Extract the (x, y) coordinate from the center of the cell holding the provided text.  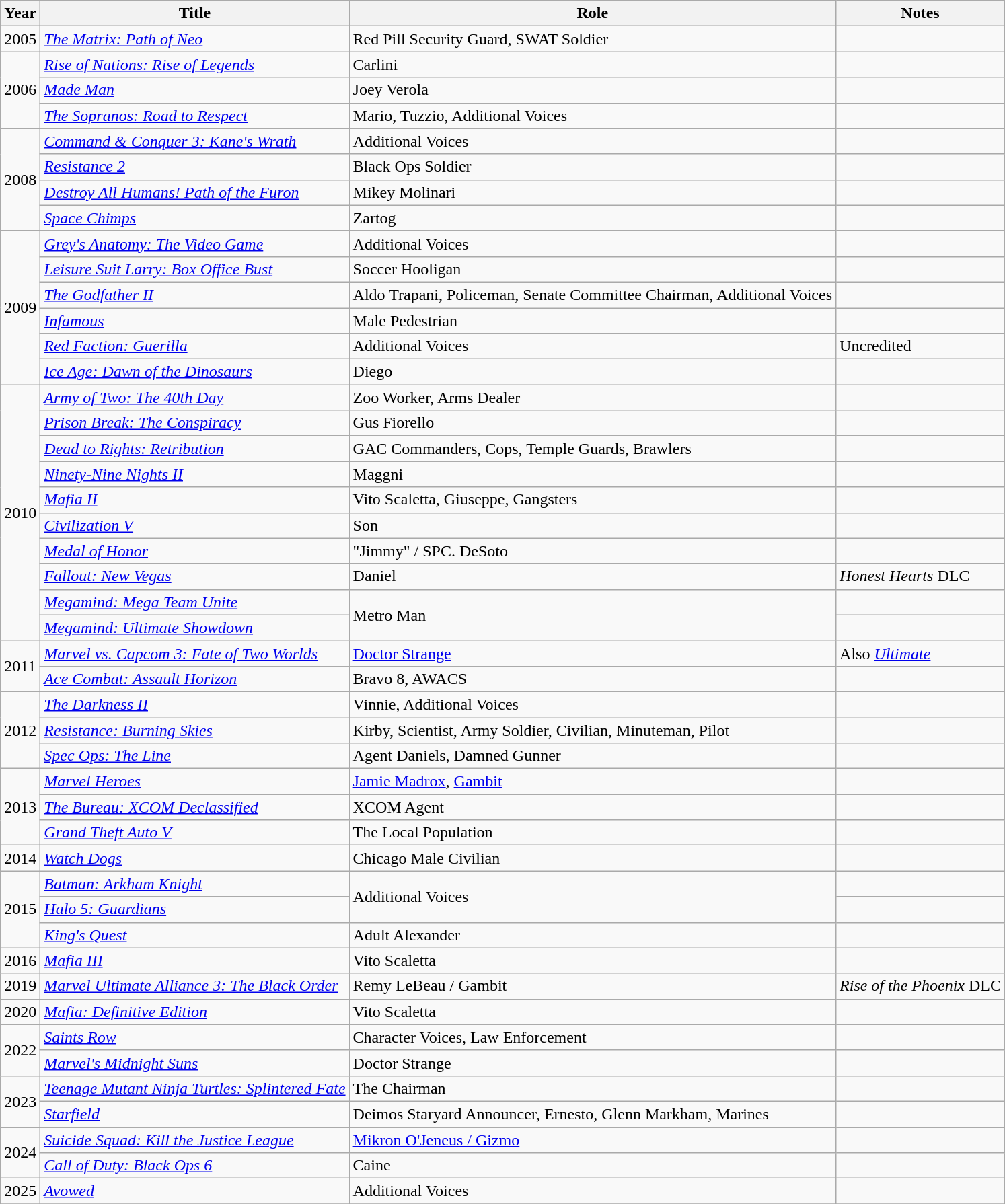
Rise of the Phoenix DLC (920, 986)
2010 (20, 513)
Zartog (592, 218)
Rise of Nations: Rise of Legends (195, 65)
Mario, Tuzzio, Additional Voices (592, 116)
Mafia III (195, 961)
Watch Dogs (195, 858)
Fallout: New Vegas (195, 576)
Soccer Hooligan (592, 269)
Call of Duty: Black Ops 6 (195, 1166)
Destroy All Humans! Path of the Furon (195, 192)
Made Man (195, 90)
Mikron O'Jeneus / Gizmo (592, 1140)
Grey's Anatomy: The Video Game (195, 243)
Spec Ops: The Line (195, 756)
Red Faction: Guerilla (195, 346)
Maggni (592, 474)
Space Chimps (195, 218)
Command & Conquer 3: Kane's Wrath (195, 141)
"Jimmy" / SPC. DeSoto (592, 551)
2011 (20, 666)
Batman: Arkham Knight (195, 884)
Army of Two: The 40th Day (195, 398)
Title (195, 13)
Kirby, Scientist, Army Soldier, Civilian, Minuteman, Pilot (592, 730)
The Bureau: XCOM Declassified (195, 807)
Also Ultimate (920, 653)
Megamind: Mega Team Unite (195, 602)
Marvel Ultimate Alliance 3: The Black Order (195, 986)
Metro Man (592, 615)
2020 (20, 1012)
Zoo Worker, Arms Dealer (592, 398)
Vinnie, Additional Voices (592, 704)
Starfield (195, 1114)
Chicago Male Civilian (592, 858)
2009 (20, 307)
King's Quest (195, 935)
Mafia II (195, 500)
Diego (592, 372)
Aldo Trapani, Policeman, Senate Committee Chairman, Additional Voices (592, 295)
The Godfather II (195, 295)
Mikey Molinari (592, 192)
2014 (20, 858)
Joey Verola (592, 90)
Remy LeBeau / Gambit (592, 986)
Infamous (195, 321)
Resistance: Burning Skies (195, 730)
Uncredited (920, 346)
Bravo 8, AWACS (592, 679)
Medal of Honor (195, 551)
The Matrix: Path of Neo (195, 39)
Saints Row (195, 1037)
2019 (20, 986)
Character Voices, Law Enforcement (592, 1037)
Deimos Staryard Announcer, Ernesto, Glenn Markham, Marines (592, 1114)
Carlini (592, 65)
2013 (20, 807)
Dead to Rights: Retribution (195, 449)
Year (20, 13)
Megamind: Ultimate Showdown (195, 628)
Teenage Mutant Ninja Turtles: Splintered Fate (195, 1088)
The Sopranos: Road to Respect (195, 116)
The Chairman (592, 1088)
Grand Theft Auto V (195, 833)
Avowed (195, 1191)
Marvel's Midnight Suns (195, 1063)
2016 (20, 961)
2012 (20, 730)
2024 (20, 1153)
Role (592, 13)
2023 (20, 1101)
2022 (20, 1050)
Gus Fiorello (592, 423)
Halo 5: Guardians (195, 909)
Caine (592, 1166)
Adult Alexander (592, 935)
Marvel Heroes (195, 782)
2005 (20, 39)
XCOM Agent (592, 807)
Ninety-Nine Nights II (195, 474)
Honest Hearts DLC (920, 576)
Red Pill Security Guard, SWAT Soldier (592, 39)
2008 (20, 180)
Mafia: Definitive Edition (195, 1012)
Vito Scaletta, Giuseppe, Gangsters (592, 500)
Prison Break: The Conspiracy (195, 423)
Jamie Madrox, Gambit (592, 782)
Notes (920, 13)
Daniel (592, 576)
Leisure Suit Larry: Box Office Bust (195, 269)
Marvel vs. Capcom 3: Fate of Two Worlds (195, 653)
Resistance 2 (195, 167)
GAC Commanders, Cops, Temple Guards, Brawlers (592, 449)
2015 (20, 909)
Civilization V (195, 525)
Black Ops Soldier (592, 167)
Ace Combat: Assault Horizon (195, 679)
Agent Daniels, Damned Gunner (592, 756)
The Local Population (592, 833)
Male Pedestrian (592, 321)
2006 (20, 90)
Son (592, 525)
Suicide Squad: Kill the Justice League (195, 1140)
2025 (20, 1191)
The Darkness II (195, 704)
Ice Age: Dawn of the Dinosaurs (195, 372)
